Extract the [X, Y] coordinate from the center of the cell holding the provided text.  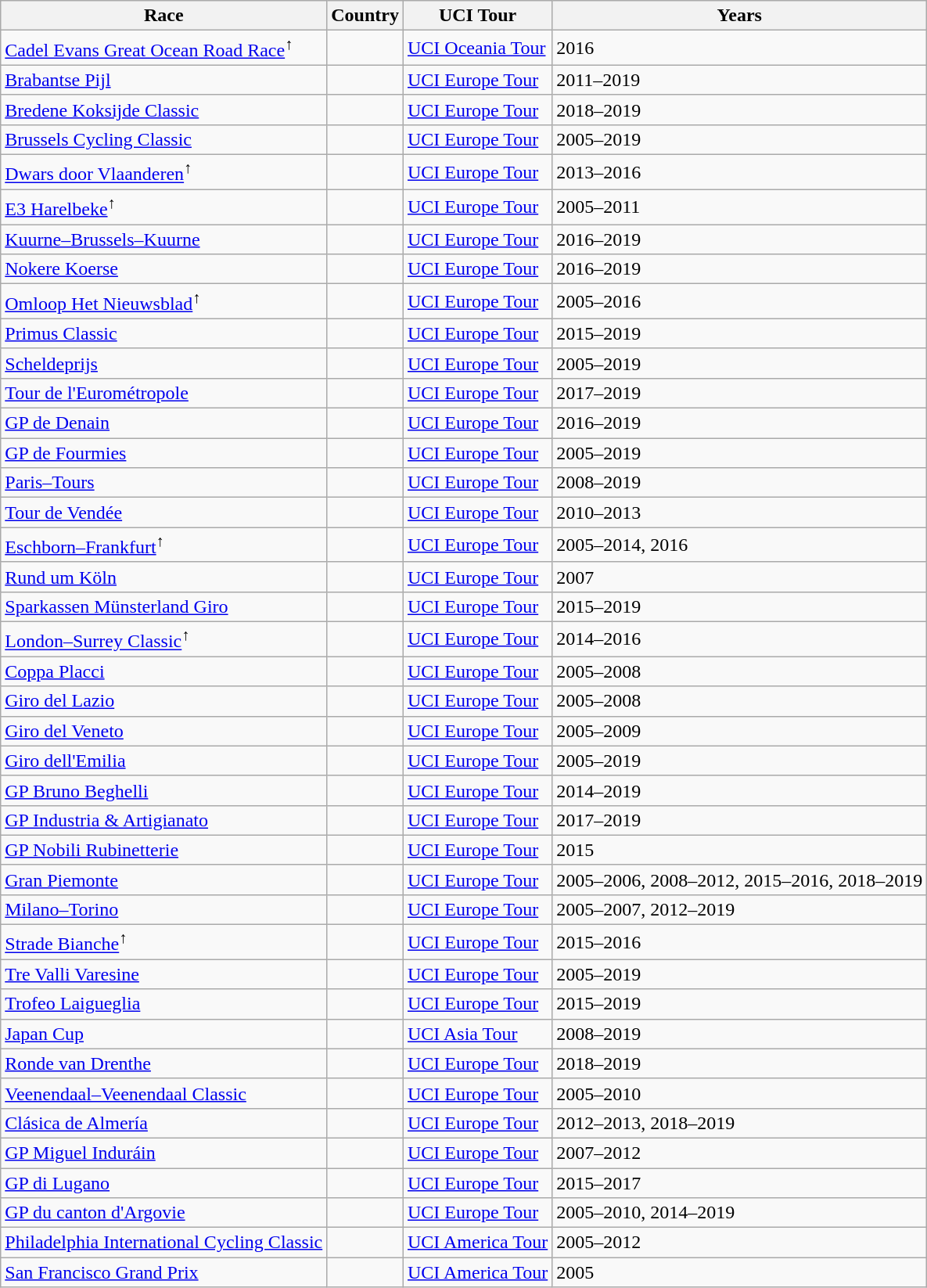
2005–2012 [740, 1243]
Rund um Köln [164, 577]
GP du canton d'Argovie [164, 1213]
2011–2019 [740, 80]
2005–2009 [740, 731]
Dwars door Vlaanderen↑ [164, 172]
2007–2012 [740, 1153]
Giro del Lazio [164, 701]
2015 [740, 850]
Coppa Placci [164, 671]
Veenendaal–Veenendaal Classic [164, 1093]
2013–2016 [740, 172]
Strade Bianche↑ [164, 942]
2007 [740, 577]
Japan Cup [164, 1034]
Nokere Koerse [164, 269]
UCI Oceania Tour [477, 49]
Tour de l'Eurométropole [164, 393]
Giro del Veneto [164, 731]
London–Surrey Classic↑ [164, 639]
GP de Fourmies [164, 453]
Kuurne–Brussels–Kuurne [164, 239]
2005–2010 [740, 1093]
GP Nobili Rubinetterie [164, 850]
2005–2014, 2016 [740, 545]
GP de Denain [164, 423]
2005–2011 [740, 207]
Tre Valli Varesine [164, 974]
GP Bruno Beghelli [164, 790]
2014–2019 [740, 790]
2005 [740, 1272]
2014–2016 [740, 639]
2005–2006, 2008–2012, 2015–2016, 2018–2019 [740, 880]
Trofeo Laigueglia [164, 1004]
GP Miguel Induráin [164, 1153]
Brabantse Pijl [164, 80]
2005–2007, 2012–2019 [740, 910]
2005–2010, 2014–2019 [740, 1213]
Cadel Evans Great Ocean Road Race↑ [164, 49]
2015–2017 [740, 1183]
San Francisco Grand Prix [164, 1272]
Philadelphia International Cycling Classic [164, 1243]
Brussels Cycling Classic [164, 139]
Omloop Het Nieuwsblad↑ [164, 302]
Race [164, 16]
Paris–Tours [164, 483]
Scheldeprijs [164, 363]
Giro dell'Emilia [164, 761]
2010–2013 [740, 513]
Eschborn–Frankfurt↑ [164, 545]
Clásica de Almería [164, 1123]
2015–2016 [740, 942]
2016 [740, 49]
Primus Classic [164, 333]
Ronde van Drenthe [164, 1063]
E3 Harelbeke↑ [164, 207]
Tour de Vendée [164, 513]
2012–2013, 2018–2019 [740, 1123]
Sparkassen Münsterland Giro [164, 606]
Years [740, 16]
GP Industria & Artigianato [164, 820]
Milano–Torino [164, 910]
GP di Lugano [164, 1183]
Country [365, 16]
2005–2016 [740, 302]
Bredene Koksijde Classic [164, 110]
Gran Piemonte [164, 880]
UCI Tour [477, 16]
UCI Asia Tour [477, 1034]
